Extract the [x, y] coordinate from the center of the cell holding the provided text.  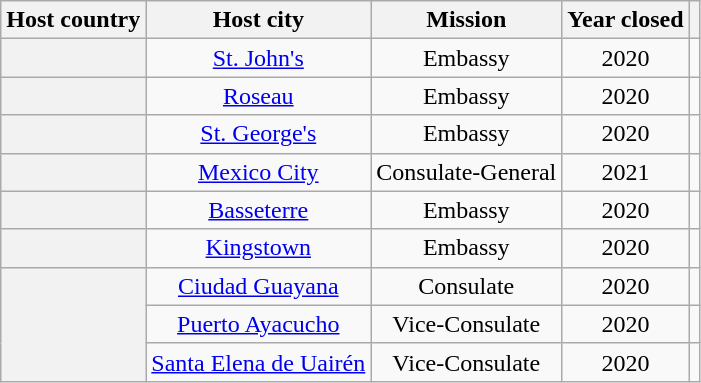
Mexico City [258, 172]
Host country [74, 20]
Ciudad Guayana [258, 286]
Consulate-General [466, 172]
Host city [258, 20]
Puerto Ayacucho [258, 324]
2021 [626, 172]
Kingstown [258, 248]
Mission [466, 20]
Consulate [466, 286]
Santa Elena de Uairén [258, 362]
Roseau [258, 96]
Year closed [626, 20]
St. George's [258, 134]
St. John's [258, 58]
Basseterre [258, 210]
